Search for the cell housing the specified text and yield its (X, Y) center coordinate. 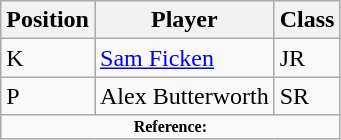
Player (184, 20)
Sam Ficken (184, 58)
Reference: (170, 127)
JR (307, 58)
K (48, 58)
SR (307, 96)
Alex Butterworth (184, 96)
Class (307, 20)
Position (48, 20)
P (48, 96)
